Return (x, y) of the center of cell containing provided text 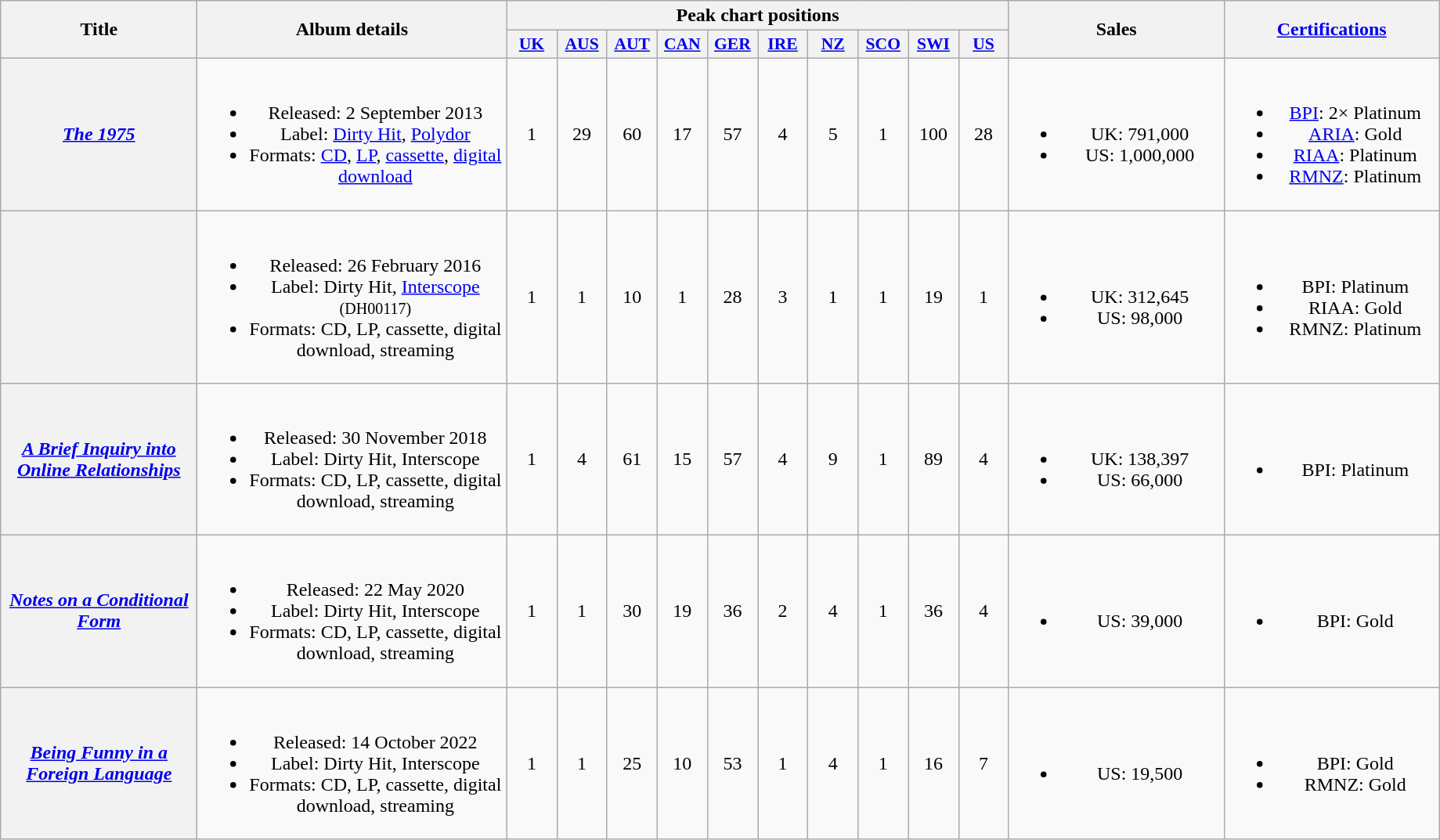
BPI: 2× PlatinumARIA: GoldRIAA: PlatinumRMNZ: Platinum (1331, 134)
16 (933, 763)
UK: 138,397US: 66,000 (1117, 460)
CAN (682, 45)
Released: 2 September 2013Label: Dirty Hit, Polydor Formats: CD, LP, cassette, digital download (352, 134)
Released: 30 November 2018Label: Dirty Hit, Interscope Formats: CD, LP, cassette, digital download, streaming (352, 460)
7 (983, 763)
Being Funny in a Foreign Language (99, 763)
Peak chart positions (758, 16)
UK: 791,000US: 1,000,000 (1117, 134)
SCO (883, 45)
5 (833, 134)
3 (783, 296)
US (983, 45)
The 1975 (99, 134)
NZ (833, 45)
Sales (1117, 30)
UK: 312,645US: 98,000 (1117, 296)
UK (532, 45)
Title (99, 30)
Certifications (1331, 30)
BPI: PlatinumRIAA: GoldRMNZ: Platinum (1331, 296)
Released: 14 October 2022Label: Dirty Hit, InterscopeFormats: CD, LP, cassette, digital download, streaming (352, 763)
17 (682, 134)
AUS (582, 45)
US: 39,000 (1117, 611)
2 (783, 611)
IRE (783, 45)
US: 19,500 (1117, 763)
Album details (352, 30)
A Brief Inquiry into Online Relationships (99, 460)
60 (632, 134)
BPI: Gold (1331, 611)
25 (632, 763)
Notes on a Conditional Form (99, 611)
89 (933, 460)
GER (732, 45)
61 (632, 460)
BPI: Platinum (1331, 460)
30 (632, 611)
29 (582, 134)
53 (732, 763)
Released: 26 February 2016Label: Dirty Hit, Interscope (DH00117)Formats: CD, LP, cassette, digital download, streaming (352, 296)
BPI: GoldRMNZ: Gold (1331, 763)
9 (833, 460)
100 (933, 134)
AUT (632, 45)
Released: 22 May 2020Label: Dirty Hit, InterscopeFormats: CD, LP, cassette, digital download, streaming (352, 611)
SWI (933, 45)
15 (682, 460)
